Provide the (x, y) coordinate of the cell's center where the given text is located.  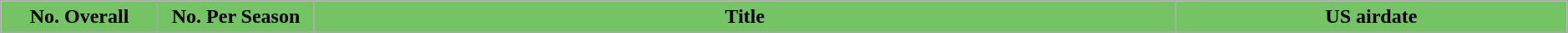
No. Per Season (236, 17)
No. Overall (79, 17)
Title (745, 17)
US airdate (1371, 17)
